For the text-containing cell, return its midpoint in (x, y) coordinate format. 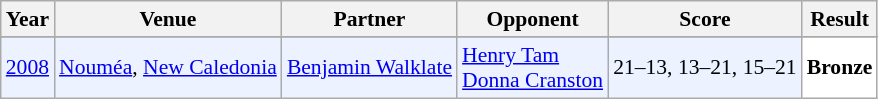
Partner (370, 19)
Nouméa, New Caledonia (168, 68)
Result (840, 19)
21–13, 13–21, 15–21 (705, 68)
Venue (168, 19)
Benjamin Walklate (370, 68)
Opponent (532, 19)
Bronze (840, 68)
Year (28, 19)
Score (705, 19)
Henry Tam Donna Cranston (532, 68)
2008 (28, 68)
